Search for the cell housing the specified text and yield its (x, y) center coordinate. 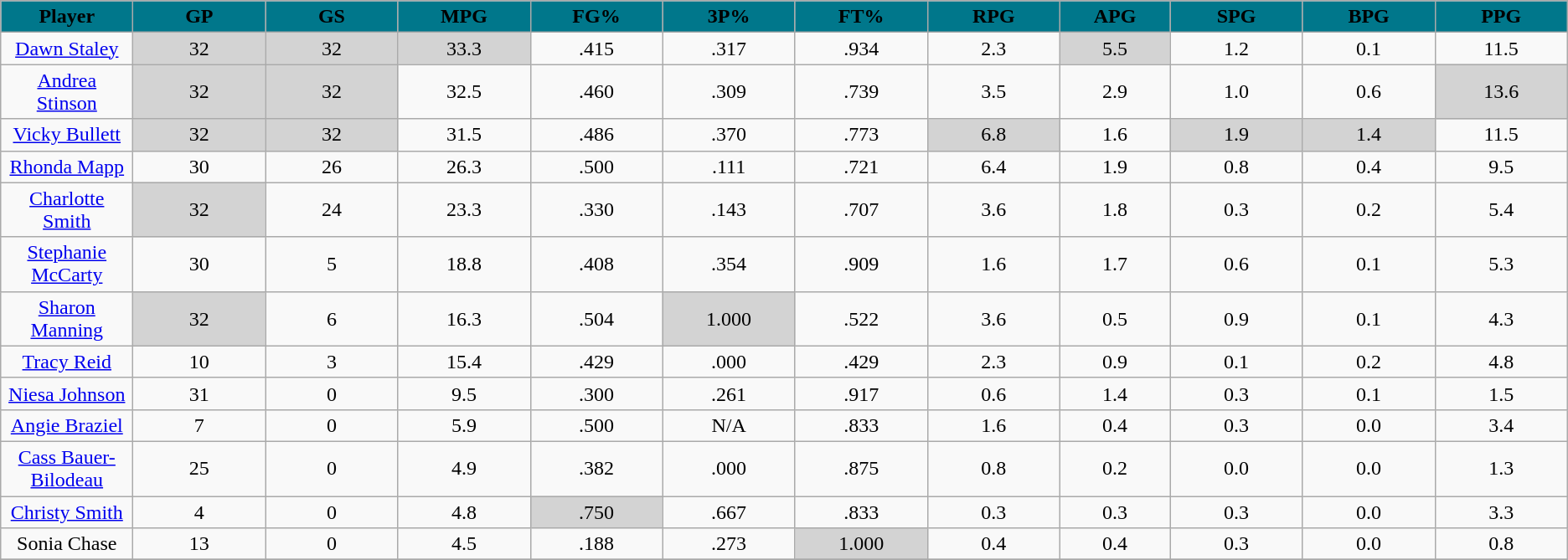
Vicky Bullett (67, 135)
5.3 (1501, 265)
26 (332, 167)
MPG (464, 17)
16.3 (464, 318)
.917 (861, 393)
Stephanie McCarty (67, 265)
7 (199, 425)
.300 (596, 393)
Cass Bauer-Bilodeau (67, 469)
Dawn Staley (67, 49)
32.5 (464, 92)
18.8 (464, 265)
5.5 (1115, 49)
SPG (1236, 17)
1.2 (1236, 49)
4.3 (1501, 318)
5.9 (464, 425)
Charlotte Smith (67, 209)
3.5 (993, 92)
6.4 (993, 167)
5.4 (1501, 209)
26.3 (464, 167)
31.5 (464, 135)
0.5 (1115, 318)
GP (199, 17)
.330 (596, 209)
4.9 (464, 469)
.721 (861, 167)
PPG (1501, 17)
3 (332, 362)
13.6 (1501, 92)
.522 (861, 318)
Niesa Johnson (67, 393)
.111 (729, 167)
Player (67, 17)
15.4 (464, 362)
23.3 (464, 209)
.460 (596, 92)
FT% (861, 17)
13 (199, 544)
Sonia Chase (67, 544)
33.3 (464, 49)
GS (332, 17)
1.5 (1501, 393)
.739 (861, 92)
6 (332, 318)
.773 (861, 135)
.382 (596, 469)
Christy Smith (67, 511)
.188 (596, 544)
25 (199, 469)
.909 (861, 265)
Angie Braziel (67, 425)
3.4 (1501, 425)
1.8 (1115, 209)
Sharon Manning (67, 318)
.415 (596, 49)
.504 (596, 318)
Andrea Stinson (67, 92)
Rhonda Mapp (67, 167)
N/A (729, 425)
.707 (861, 209)
RPG (993, 17)
.261 (729, 393)
.667 (729, 511)
1.7 (1115, 265)
Tracy Reid (67, 362)
.370 (729, 135)
.143 (729, 209)
2.9 (1115, 92)
.354 (729, 265)
3P% (729, 17)
.750 (596, 511)
10 (199, 362)
.875 (861, 469)
4 (199, 511)
3.3 (1501, 511)
5 (332, 265)
.317 (729, 49)
31 (199, 393)
.934 (861, 49)
APG (1115, 17)
FG% (596, 17)
.486 (596, 135)
24 (332, 209)
6.8 (993, 135)
.273 (729, 544)
BPG (1369, 17)
.408 (596, 265)
.309 (729, 92)
1.0 (1236, 92)
4.5 (464, 544)
1.3 (1501, 469)
